Scan for the cell matching the given text and deliver its [X, Y] coordinate at center. 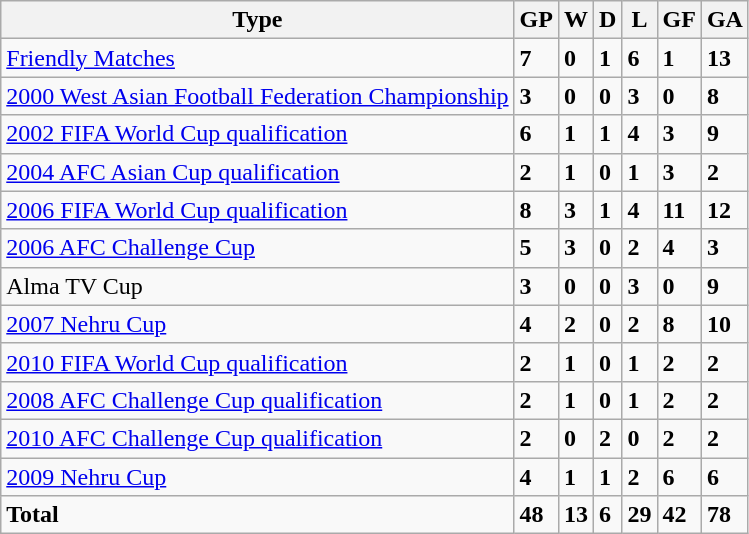
5 [536, 248]
Alma TV Cup [258, 286]
2007 Nehru Cup [258, 324]
2010 FIFA World Cup qualification [258, 362]
Total [258, 515]
48 [536, 515]
W [576, 20]
2004 AFC Asian Cup qualification [258, 172]
Type [258, 20]
2006 FIFA World Cup qualification [258, 210]
29 [640, 515]
42 [679, 515]
2002 FIFA World Cup qualification [258, 134]
D [608, 20]
7 [536, 58]
78 [724, 515]
L [640, 20]
Friendly Matches [258, 58]
2008 AFC Challenge Cup qualification [258, 400]
11 [679, 210]
GA [724, 20]
2006 AFC Challenge Cup [258, 248]
12 [724, 210]
GP [536, 20]
10 [724, 324]
GF [679, 20]
2000 West Asian Football Federation Championship [258, 96]
2009 Nehru Cup [258, 477]
2010 AFC Challenge Cup qualification [258, 438]
